Output the (X, Y) coordinate of the center of the cell containing the given text.  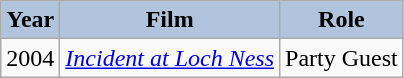
2004 (30, 58)
Year (30, 20)
Film (170, 20)
Party Guest (342, 58)
Role (342, 20)
Incident at Loch Ness (170, 58)
